Output the (X, Y) coordinate of the center of the cell containing the given text.  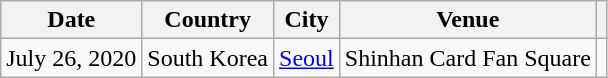
City (307, 20)
Date (72, 20)
Seoul (307, 58)
Shinhan Card Fan Square (468, 58)
July 26, 2020 (72, 58)
Venue (468, 20)
Country (208, 20)
South Korea (208, 58)
